For the text-containing cell, return its midpoint in (X, Y) coordinate format. 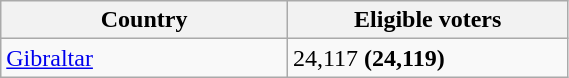
Eligible voters (428, 20)
Gibraltar (144, 58)
24,117 (24,119) (428, 58)
Country (144, 20)
